Output the [x, y] coordinate of the center of the cell containing the given text.  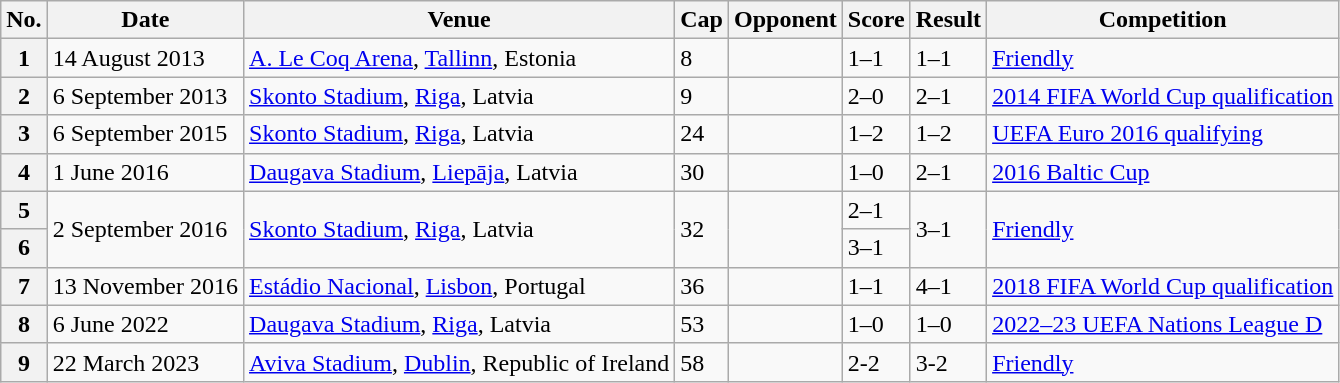
Result [948, 20]
Competition [1163, 20]
58 [702, 362]
6 September 2013 [145, 96]
14 August 2013 [145, 58]
22 March 2023 [145, 362]
32 [702, 229]
Estádio Nacional, Lisbon, Portugal [460, 286]
Score [876, 20]
30 [702, 172]
2 September 2016 [145, 229]
No. [24, 20]
4 [24, 172]
6 [24, 248]
36 [702, 286]
7 [24, 286]
2014 FIFA World Cup qualification [1163, 96]
Daugava Stadium, Riga, Latvia [460, 324]
1 June 2016 [145, 172]
Opponent [785, 20]
UEFA Euro 2016 qualifying [1163, 134]
2022–23 UEFA Nations League D [1163, 324]
53 [702, 324]
4–1 [948, 286]
2–0 [876, 96]
13 November 2016 [145, 286]
Date [145, 20]
2016 Baltic Cup [1163, 172]
24 [702, 134]
6 June 2022 [145, 324]
3-2 [948, 362]
Daugava Stadium, Liepāja, Latvia [460, 172]
2018 FIFA World Cup qualification [1163, 286]
2 [24, 96]
5 [24, 210]
A. Le Coq Arena, Tallinn, Estonia [460, 58]
2-2 [876, 362]
Venue [460, 20]
3 [24, 134]
Cap [702, 20]
Aviva Stadium, Dublin, Republic of Ireland [460, 362]
1 [24, 58]
6 September 2015 [145, 134]
